Search for the cell housing the specified text and yield its (X, Y) center coordinate. 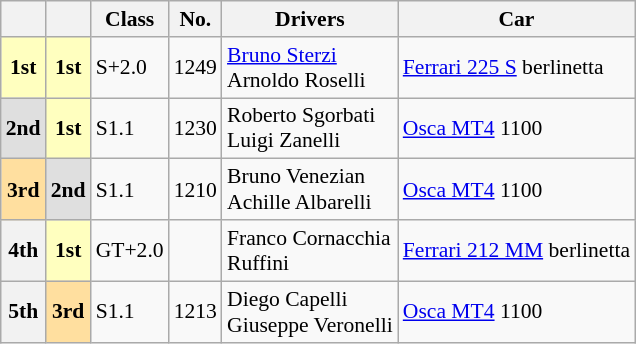
Bruno Sterzi Arnoldo Roselli (310, 68)
Franco Cornacchia Ruffini (310, 250)
1213 (196, 312)
1210 (196, 190)
1249 (196, 68)
S+2.0 (130, 68)
1230 (196, 128)
Class (130, 19)
Ferrari 225 S berlinetta (516, 68)
Drivers (310, 19)
Ferrari 212 MM berlinetta (516, 250)
Roberto Sgorbati Luigi Zanelli (310, 128)
5th (24, 312)
Bruno Venezian Achille Albarelli (310, 190)
No. (196, 19)
Diego Capelli Giuseppe Veronelli (310, 312)
4th (24, 250)
Car (516, 19)
GT+2.0 (130, 250)
